Search for the cell housing the specified text and yield its (x, y) center coordinate. 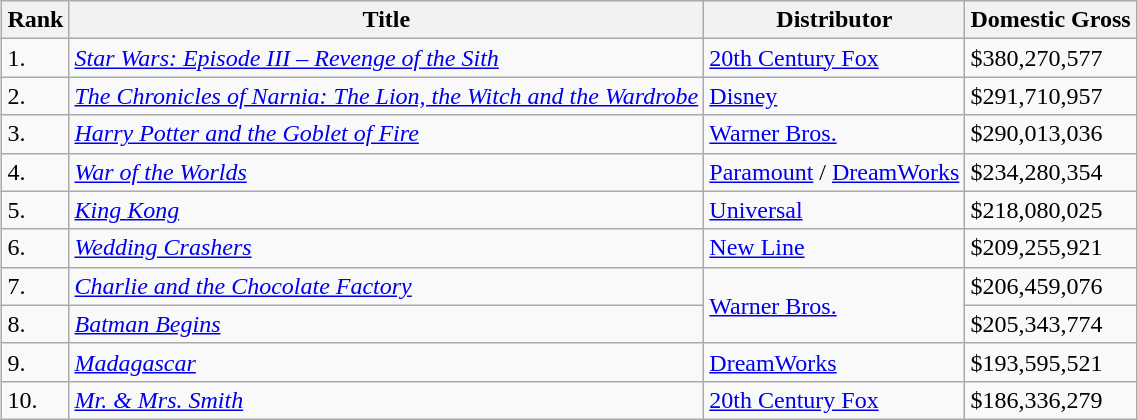
2. (36, 96)
Rank (36, 20)
10. (36, 400)
7. (36, 286)
$290,013,036 (1050, 134)
8. (36, 324)
Batman Begins (386, 324)
Star Wars: Episode III – Revenge of the Sith (386, 58)
Wedding Crashers (386, 248)
$218,080,025 (1050, 210)
The Chronicles of Narnia: The Lion, the Witch and the Wardrobe (386, 96)
Harry Potter and the Goblet of Fire (386, 134)
Title (386, 20)
Universal (834, 210)
$291,710,957 (1050, 96)
6. (36, 248)
King Kong (386, 210)
5. (36, 210)
Distributor (834, 20)
$234,280,354 (1050, 172)
$206,459,076 (1050, 286)
New Line (834, 248)
1. (36, 58)
9. (36, 362)
Paramount / DreamWorks (834, 172)
4. (36, 172)
$209,255,921 (1050, 248)
Madagascar (386, 362)
3. (36, 134)
War of the Worlds (386, 172)
Domestic Gross (1050, 20)
$205,343,774 (1050, 324)
Mr. & Mrs. Smith (386, 400)
Charlie and the Chocolate Factory (386, 286)
DreamWorks (834, 362)
$186,336,279 (1050, 400)
$380,270,577 (1050, 58)
Disney (834, 96)
$193,595,521 (1050, 362)
